Determine the (X, Y) coordinate at the center of the cell enclosing the given text.  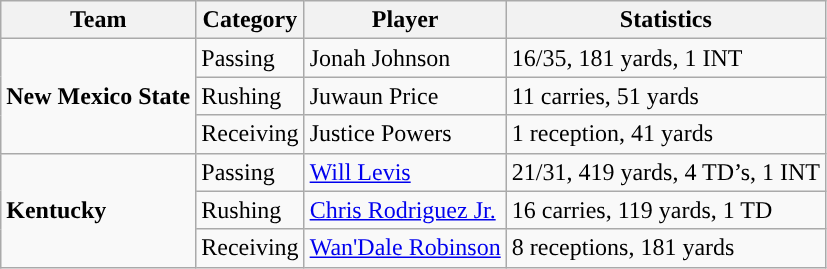
Jonah Johnson (405, 58)
Kentucky (98, 210)
Player (405, 20)
Category (250, 20)
Will Levis (405, 172)
16/35, 181 yards, 1 INT (666, 58)
21/31, 419 yards, 4 TD’s, 1 INT (666, 172)
Wan'Dale Robinson (405, 248)
Juwaun Price (405, 96)
Chris Rodriguez Jr. (405, 210)
Statistics (666, 20)
16 carries, 119 yards, 1 TD (666, 210)
Justice Powers (405, 134)
8 receptions, 181 yards (666, 248)
New Mexico State (98, 96)
11 carries, 51 yards (666, 96)
1 reception, 41 yards (666, 134)
Team (98, 20)
